Provide the (X, Y) coordinate of the cell's center where the given text is located.  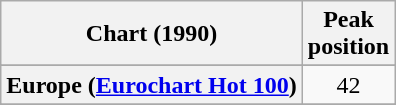
Europe (Eurochart Hot 100) (152, 85)
Chart (1990) (152, 34)
42 (348, 85)
Peakposition (348, 34)
